Scan for the cell matching the given text and deliver its (X, Y) coordinate at center. 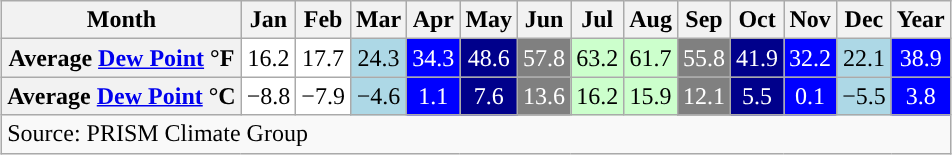
Jun (544, 20)
15.9 (651, 96)
−7.9 (324, 96)
Average Dew Point °F (122, 58)
Source: PRISM Climate Group (476, 134)
55.8 (704, 58)
61.7 (651, 58)
−5.5 (864, 96)
13.6 (544, 96)
3.8 (920, 96)
Month (122, 20)
Year (920, 20)
1.1 (434, 96)
−8.8 (268, 96)
38.9 (920, 58)
34.3 (434, 58)
57.8 (544, 58)
17.7 (324, 58)
7.6 (489, 96)
May (489, 20)
Mar (378, 20)
Nov (810, 20)
−4.6 (378, 96)
Feb (324, 20)
41.9 (758, 58)
32.2 (810, 58)
Jul (598, 20)
63.2 (598, 58)
0.1 (810, 96)
48.6 (489, 58)
Sep (704, 20)
24.3 (378, 58)
Jan (268, 20)
Dec (864, 20)
22.1 (864, 58)
Aug (651, 20)
5.5 (758, 96)
Average Dew Point °C (122, 96)
Oct (758, 20)
Apr (434, 20)
12.1 (704, 96)
